Locate the cell with the specified text and output its (X, Y) center coordinate. 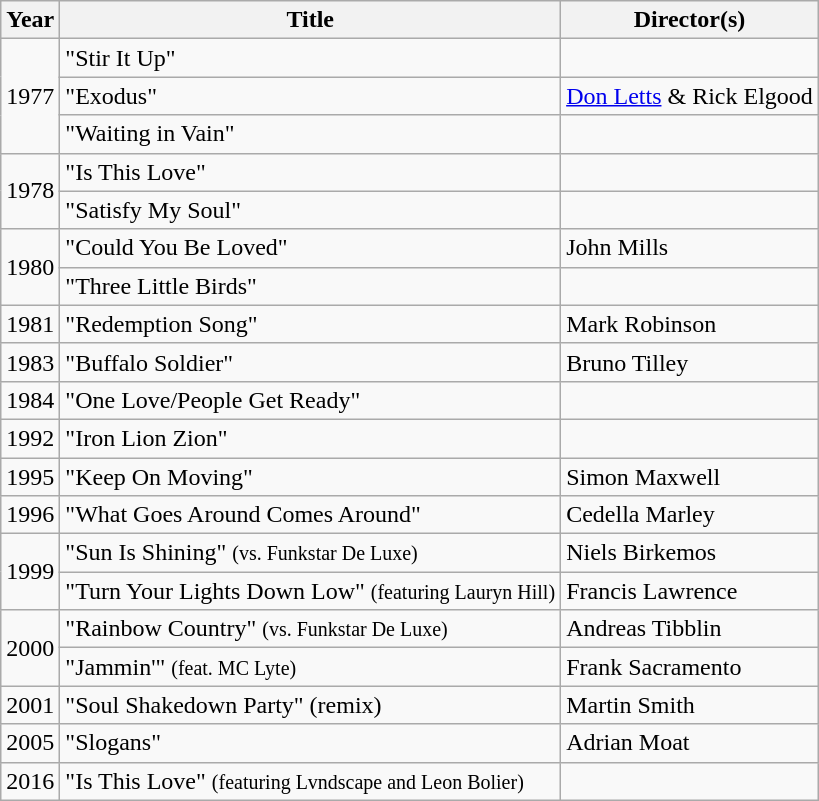
1980 (30, 267)
"Turn Your Lights Down Low" (featuring Lauryn Hill) (310, 591)
"Satisfy My Soul" (310, 210)
"What Goes Around Comes Around" (310, 515)
Year (30, 20)
"Buffalo Soldier" (310, 362)
Don Letts & Rick Elgood (690, 96)
1978 (30, 191)
"Iron Lion Zion" (310, 438)
"One Love/People Get Ready" (310, 400)
2016 (30, 781)
1977 (30, 96)
Niels Birkemos (690, 553)
1992 (30, 438)
Adrian Moat (690, 743)
"Is This Love" (featuring Lvndscape and Leon Bolier) (310, 781)
"Is This Love" (310, 172)
1981 (30, 324)
John Mills (690, 248)
Director(s) (690, 20)
"Jammin'" (feat. MC Lyte) (310, 667)
2000 (30, 648)
"Waiting in Vain" (310, 134)
1996 (30, 515)
"Slogans" (310, 743)
1984 (30, 400)
"Rainbow Country" (vs. Funkstar De Luxe) (310, 629)
Martin Smith (690, 705)
2001 (30, 705)
"Could You Be Loved" (310, 248)
"Sun Is Shining" (vs. Funkstar De Luxe) (310, 553)
1999 (30, 572)
"Exodus" (310, 96)
"Three Little Birds" (310, 286)
Cedella Marley (690, 515)
Bruno Tilley (690, 362)
2005 (30, 743)
Title (310, 20)
Mark Robinson (690, 324)
"Redemption Song" (310, 324)
Simon Maxwell (690, 477)
1995 (30, 477)
"Stir It Up" (310, 58)
Francis Lawrence (690, 591)
Frank Sacramento (690, 667)
"Keep On Moving" (310, 477)
Andreas Tibblin (690, 629)
1983 (30, 362)
"Soul Shakedown Party" (remix) (310, 705)
